Output the [x, y] coordinate of the center of the cell containing the given text.  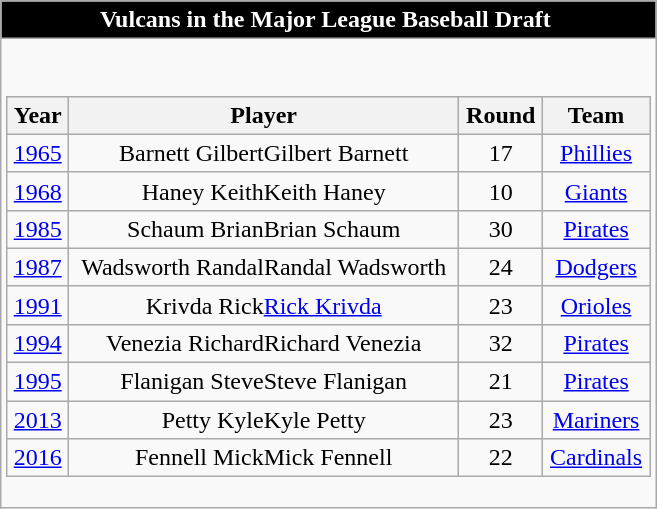
1987 [38, 267]
24 [501, 267]
Schaum BrianBrian Schaum [264, 229]
Team [596, 115]
Venezia RichardRichard Venezia [264, 343]
32 [501, 343]
Petty KyleKyle Petty [264, 420]
17 [501, 153]
Flanigan SteveSteve Flanigan [264, 382]
30 [501, 229]
Giants [596, 191]
2016 [38, 458]
Wadsworth RandalRandal Wadsworth [264, 267]
22 [501, 458]
Dodgers [596, 267]
Haney KeithKeith Haney [264, 191]
Orioles [596, 305]
Mariners [596, 420]
Vulcans in the Major League Baseball Draft [328, 20]
1985 [38, 229]
Krivda RickRick Krivda [264, 305]
2013 [38, 420]
Fennell MickMick Fennell [264, 458]
10 [501, 191]
1968 [38, 191]
Player [264, 115]
21 [501, 382]
Phillies [596, 153]
1995 [38, 382]
Year [38, 115]
Cardinals [596, 458]
Barnett GilbertGilbert Barnett [264, 153]
Round [501, 115]
1965 [38, 153]
1991 [38, 305]
1994 [38, 343]
